Output the [X, Y] coordinate of the center of the cell containing the given text.  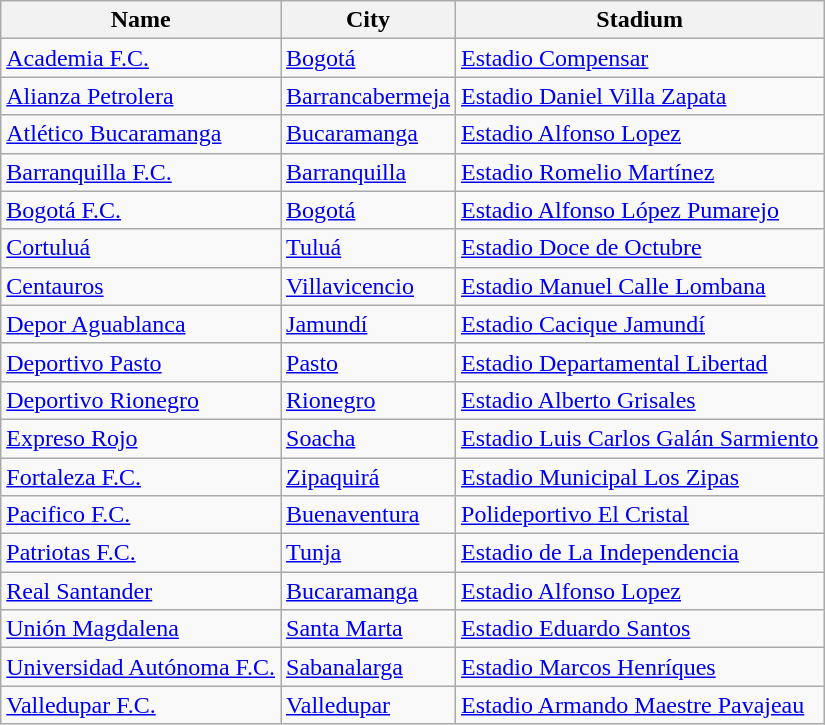
Barrancabermeja [368, 96]
Fortaleza F.C. [141, 477]
Estadio Romelio Martínez [640, 172]
Valledupar F.C. [141, 705]
Atlético Bucaramanga [141, 134]
Estadio Eduardo Santos [640, 629]
Centauros [141, 286]
Buenaventura [368, 515]
City [368, 20]
Barranquilla [368, 172]
Bogotá F.C. [141, 210]
Unión Magdalena [141, 629]
Rionegro [368, 400]
Estadio Marcos Henríques [640, 667]
Estadio Cacique Jamundí [640, 324]
Alianza Petrolera [141, 96]
Estadio Alberto Grisales [640, 400]
Villavicencio [368, 286]
Expreso Rojo [141, 438]
Tuluá [368, 248]
Pacifico F.C. [141, 515]
Name [141, 20]
Academia F.C. [141, 58]
Estadio Doce de Octubre [640, 248]
Sabanalarga [368, 667]
Tunja [368, 553]
Estadio Luis Carlos Galán Sarmiento [640, 438]
Estadio Armando Maestre Pavajeau [640, 705]
Estadio Daniel Villa Zapata [640, 96]
Zipaquirá [368, 477]
Patriotas F.C. [141, 553]
Estadio Municipal Los Zipas [640, 477]
Santa Marta [368, 629]
Jamundí [368, 324]
Barranquilla F.C. [141, 172]
Estadio Alfonso López Pumarejo [640, 210]
Deportivo Pasto [141, 362]
Estadio Manuel Calle Lombana [640, 286]
Estadio de La Independencia [640, 553]
Real Santander [141, 591]
Depor Aguablanca [141, 324]
Universidad Autónoma F.C. [141, 667]
Soacha [368, 438]
Stadium [640, 20]
Valledupar [368, 705]
Cortuluá [141, 248]
Pasto [368, 362]
Polideportivo El Cristal [640, 515]
Deportivo Rionegro [141, 400]
Estadio Compensar [640, 58]
Estadio Departamental Libertad [640, 362]
